Identify which cell holds the provided text, then report its (x, y) central coordinate. 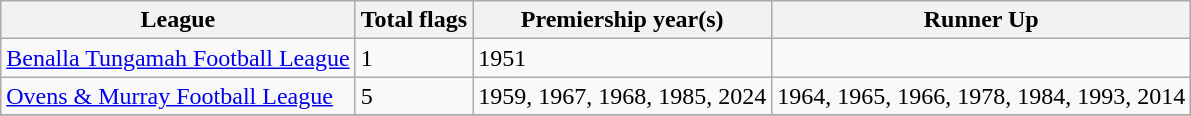
Premiership year(s) (622, 20)
Total flags (414, 20)
1964, 1965, 1966, 1978, 1984, 1993, 2014 (982, 96)
1951 (622, 58)
League (178, 20)
1959, 1967, 1968, 1985, 2024 (622, 96)
Runner Up (982, 20)
5 (414, 96)
Benalla Tungamah Football League (178, 58)
Ovens & Murray Football League (178, 96)
1 (414, 58)
